Find where the given text appears and provide that cell's center as [x, y] coordinate. 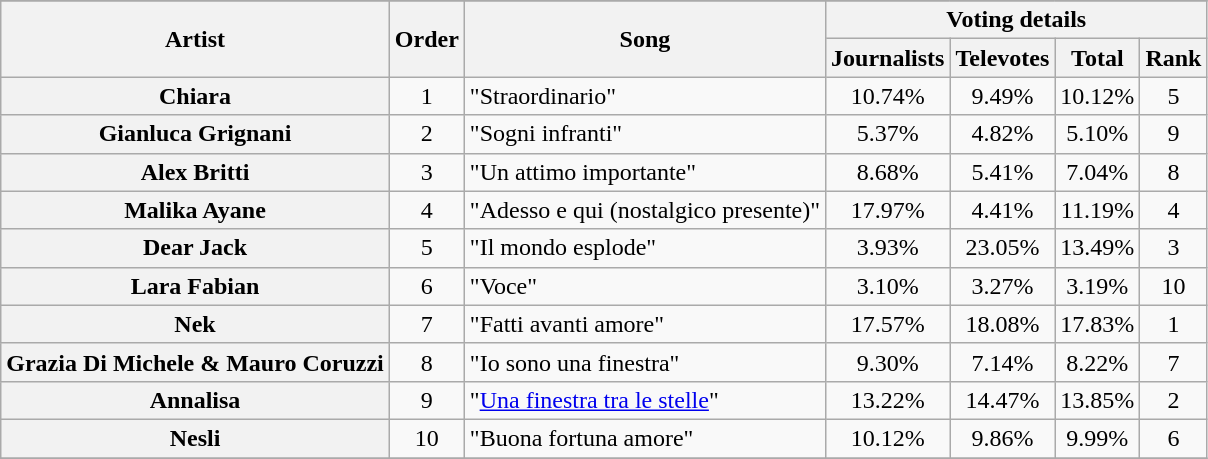
Chiara [196, 96]
23.05% [1002, 248]
Total [1098, 58]
7.14% [1002, 362]
Order [426, 39]
18.08% [1002, 324]
9.49% [1002, 96]
9.99% [1098, 438]
17.57% [888, 324]
5.37% [888, 134]
14.47% [1002, 400]
Journalists [888, 58]
3.10% [888, 286]
Gianluca Grignani [196, 134]
Dear Jack [196, 248]
11.19% [1098, 210]
"Fatti avanti amore" [644, 324]
10.74% [888, 96]
Televotes [1002, 58]
8.22% [1098, 362]
13.85% [1098, 400]
Rank [1174, 58]
Lara Fabian [196, 286]
Artist [196, 39]
"Straordinario" [644, 96]
8.68% [888, 172]
13.22% [888, 400]
5.10% [1098, 134]
3.19% [1098, 286]
7.04% [1098, 172]
3.93% [888, 248]
"Io sono una finestra" [644, 362]
"Una finestra tra le stelle" [644, 400]
"Sogni infranti" [644, 134]
Song [644, 39]
Alex Britti [196, 172]
4.41% [1002, 210]
"Un attimo importante" [644, 172]
17.83% [1098, 324]
3.27% [1002, 286]
"Buona fortuna amore" [644, 438]
9.86% [1002, 438]
5.41% [1002, 172]
Malika Ayane [196, 210]
"Adesso e qui (nostalgico presente)" [644, 210]
"Voce" [644, 286]
4.82% [1002, 134]
Nek [196, 324]
Grazia Di Michele & Mauro Coruzzi [196, 362]
"Il mondo esplode" [644, 248]
9.30% [888, 362]
Voting details [1016, 20]
17.97% [888, 210]
Annalisa [196, 400]
13.49% [1098, 248]
Nesli [196, 438]
